Detect which cell encompasses the target text, then output its [X, Y] center coordinate. 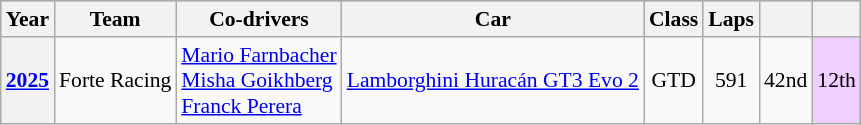
Team [115, 19]
12th [836, 80]
Co-drivers [258, 19]
Class [674, 19]
Car [493, 19]
GTD [674, 80]
Lamborghini Huracán GT3 Evo 2 [493, 80]
Forte Racing [115, 80]
Laps [731, 19]
42nd [786, 80]
Mario Farnbacher Misha Goikhberg Franck Perera [258, 80]
591 [731, 80]
2025 [28, 80]
Year [28, 19]
